Capture the cell that displays the provided text and extract its [x, y] central coordinate. 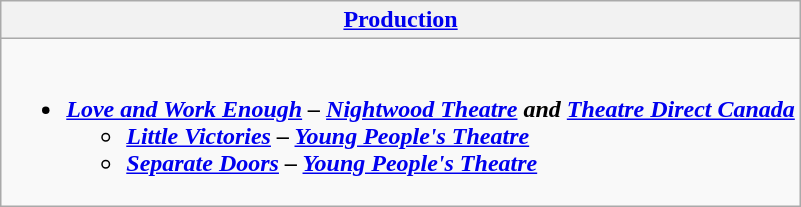
Love and Work Enough – Nightwood Theatre and Theatre Direct CanadaLittle Victories – Young People's TheatreSeparate Doors – Young People's Theatre [401, 122]
Production [401, 20]
